Output the [X, Y] coordinate of the center of the cell containing the given text.  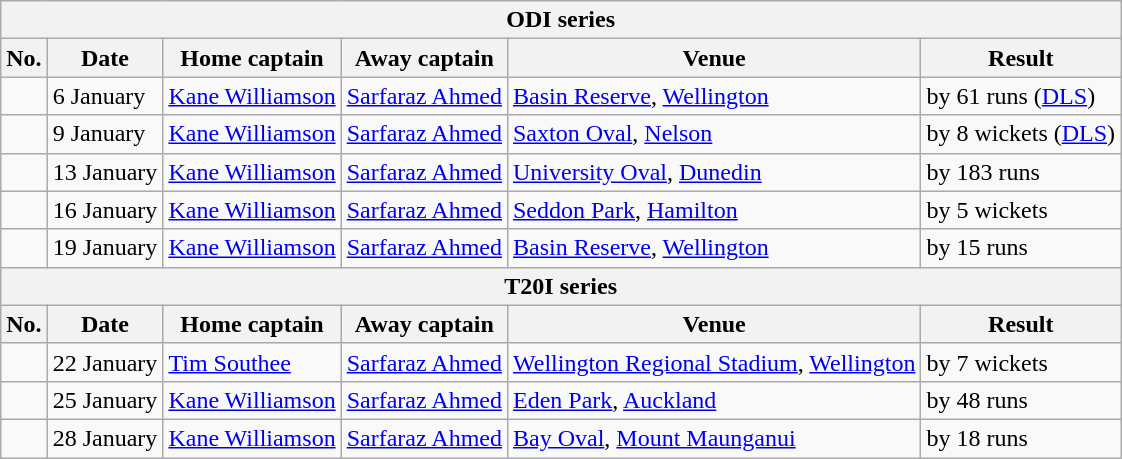
Saxton Oval, Nelson [714, 134]
22 January [105, 362]
by 18 runs [1021, 438]
Wellington Regional Stadium, Wellington [714, 362]
by 183 runs [1021, 172]
16 January [105, 210]
by 15 runs [1021, 248]
by 5 wickets [1021, 210]
13 January [105, 172]
by 8 wickets (DLS) [1021, 134]
T20I series [561, 286]
28 January [105, 438]
ODI series [561, 20]
Tim Southee [252, 362]
19 January [105, 248]
by 48 runs [1021, 400]
by 7 wickets [1021, 362]
25 January [105, 400]
Eden Park, Auckland [714, 400]
by 61 runs (DLS) [1021, 96]
University Oval, Dunedin [714, 172]
Bay Oval, Mount Maunganui [714, 438]
Seddon Park, Hamilton [714, 210]
9 January [105, 134]
6 January [105, 96]
